Locate the cell with the specified text and output its [X, Y] center coordinate. 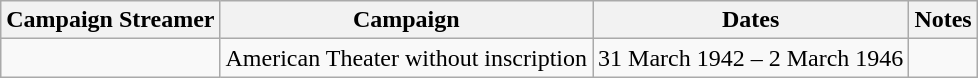
Campaign [406, 20]
Notes [943, 20]
American Theater without inscription [406, 58]
Campaign Streamer [110, 20]
Dates [751, 20]
31 March 1942 – 2 March 1946 [751, 58]
